For the text-containing cell, return its midpoint in [x, y] coordinate format. 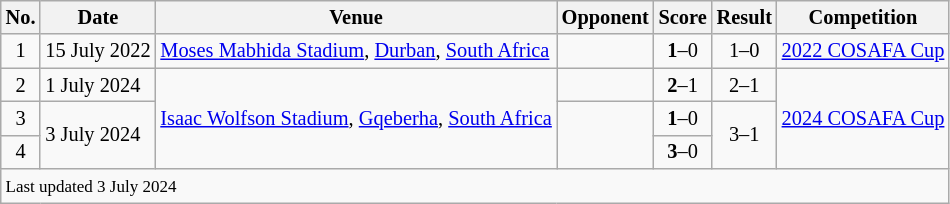
3 [21, 118]
2022 COSAFA Cup [863, 51]
Competition [863, 17]
No. [21, 17]
Result [744, 17]
Venue [356, 17]
Isaac Wolfson Stadium, Gqeberha, South Africa [356, 118]
1 [21, 51]
3–1 [744, 134]
Opponent [606, 17]
Moses Mabhida Stadium, Durban, South Africa [356, 51]
2024 COSAFA Cup [863, 118]
4 [21, 152]
Date [98, 17]
2 [21, 85]
15 July 2022 [98, 51]
3 July 2024 [98, 134]
Score [683, 17]
Last updated 3 July 2024 [475, 186]
3–0 [683, 152]
1 July 2024 [98, 85]
